Return the (X, Y) coordinate for the center point of the cell that contains the specified text.  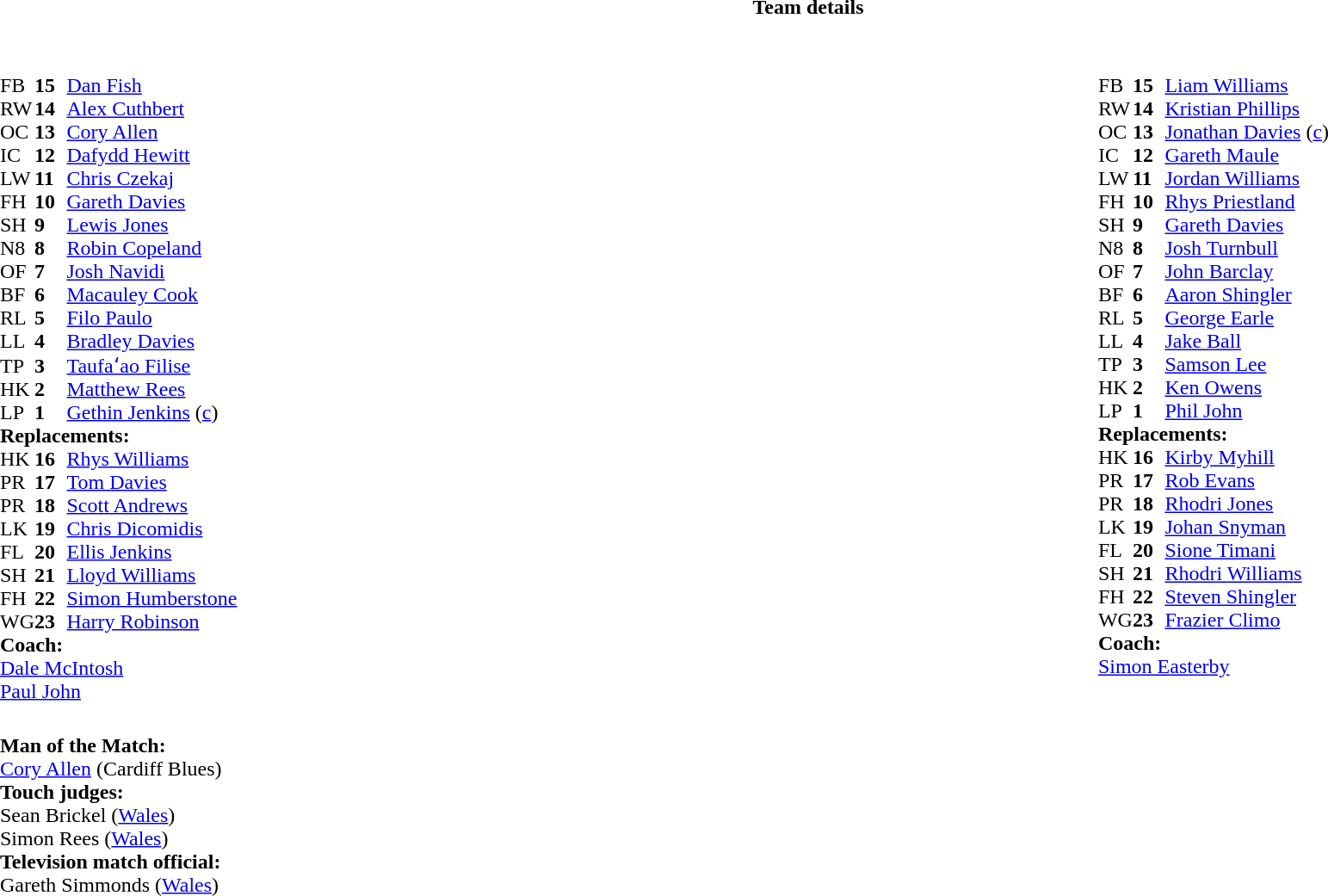
Lloyd Williams (151, 575)
Chris Czekaj (151, 179)
Dan Fish (151, 86)
Josh Navidi (151, 272)
Taufaʻao Filise (151, 365)
Tom Davies (151, 482)
Robin Copeland (151, 248)
Dale McIntosh Paul John (119, 679)
Gareth Davies (151, 201)
Harry Robinson (151, 621)
Alex Cuthbert (151, 108)
Dafydd Hewitt (151, 155)
Scott Andrews (151, 506)
Rhys Williams (151, 460)
Chris Dicomidis (151, 528)
Lewis Jones (151, 226)
Simon Humberstone (151, 599)
Macauley Cook (151, 294)
Filo Paulo (151, 318)
Replacements: (119, 436)
Gethin Jenkins (c) (151, 413)
Cory Allen (151, 133)
Bradley Davies (151, 341)
Ellis Jenkins (151, 553)
Coach: (119, 646)
Matthew Rees (151, 389)
